Output the [X, Y] coordinate of the center of the cell containing the given text.  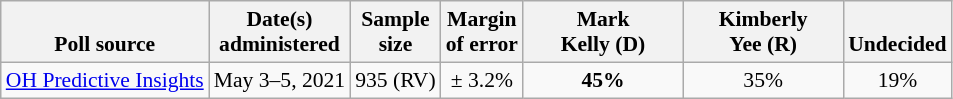
35% [763, 80]
OH Predictive Insights [105, 80]
Poll source [105, 32]
19% [897, 80]
Date(s)administered [280, 32]
Undecided [897, 32]
MarkKelly (D) [603, 32]
Samplesize [396, 32]
Marginof error [482, 32]
± 3.2% [482, 80]
May 3–5, 2021 [280, 80]
KimberlyYee (R) [763, 32]
45% [603, 80]
935 (RV) [396, 80]
